Determine the (X, Y) coordinate at the center of the cell enclosing the given text.  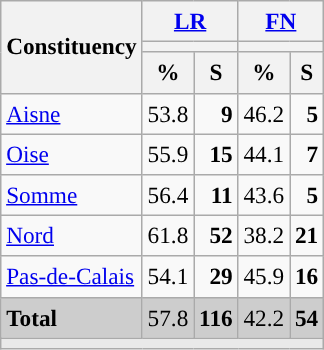
46.2 (264, 114)
Constituency (72, 46)
16 (307, 276)
54 (307, 318)
21 (307, 236)
45.9 (264, 276)
Somme (72, 194)
42.2 (264, 318)
53.8 (168, 114)
44.1 (264, 154)
61.8 (168, 236)
57.8 (168, 318)
43.6 (264, 194)
55.9 (168, 154)
29 (216, 276)
54.1 (168, 276)
15 (216, 154)
LR (190, 20)
Oise (72, 154)
11 (216, 194)
7 (307, 154)
9 (216, 114)
Nord (72, 236)
FN (281, 20)
Aisne (72, 114)
38.2 (264, 236)
Total (72, 318)
Pas-de-Calais (72, 276)
52 (216, 236)
116 (216, 318)
56.4 (168, 194)
